Output the [x, y] coordinate of the center of the cell containing the given text.  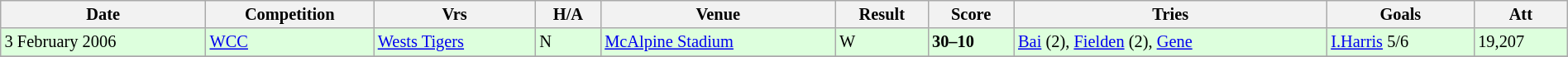
Date [103, 14]
Result [882, 14]
W [882, 42]
WCC [289, 42]
Bai (2), Fielden (2), Gene [1170, 42]
H/A [569, 14]
Wests Tigers [455, 42]
Score [971, 14]
Tries [1170, 14]
30–10 [971, 42]
Venue [718, 14]
3 February 2006 [103, 42]
19,207 [1520, 42]
Att [1520, 14]
I.Harris 5/6 [1400, 42]
Vrs [455, 14]
N [569, 42]
Competition [289, 14]
McAlpine Stadium [718, 42]
Goals [1400, 14]
